Search for the cell housing the specified text and yield its [X, Y] center coordinate. 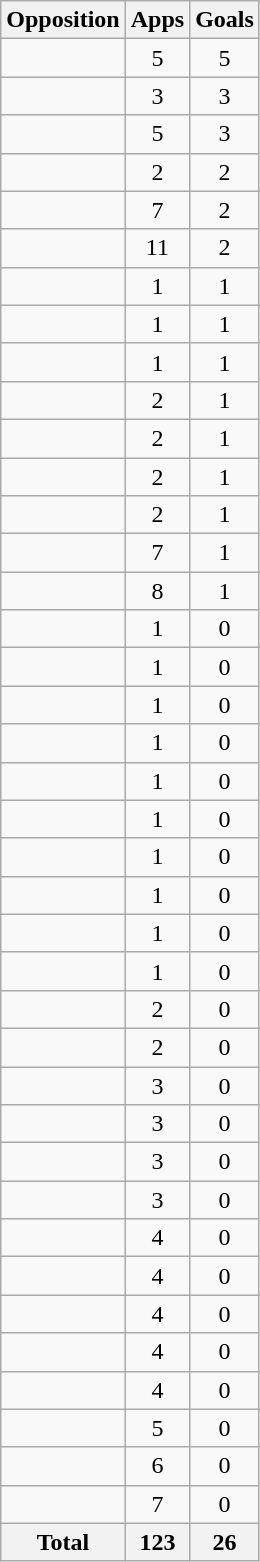
Goals [225, 20]
Total [63, 1542]
Apps [157, 20]
Opposition [63, 20]
11 [157, 248]
123 [157, 1542]
8 [157, 591]
6 [157, 1466]
26 [225, 1542]
